Search for the cell housing the specified text and yield its (x, y) center coordinate. 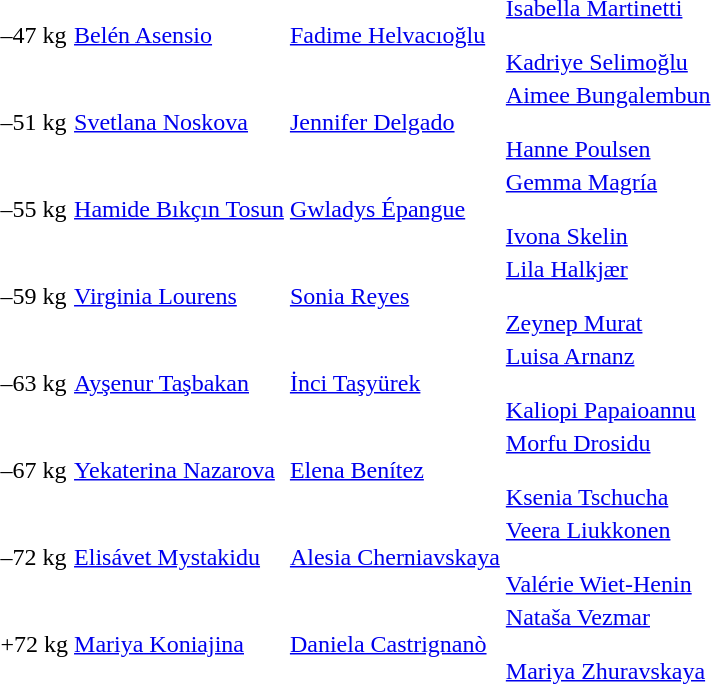
Alesia Cherniavskaya (394, 557)
Elisávet Mystakidu (180, 557)
Elena Benítez (394, 470)
Yekaterina Nazarova (180, 470)
Svetlana Noskova (180, 122)
Jennifer Delgado (394, 122)
Ayşenur Taşbakan (180, 383)
Hamide Bıkçın Tosun (180, 209)
Virginia Lourens (180, 296)
İnci Taşyürek (394, 383)
Sonia Reyes (394, 296)
Gwladys Épangue (394, 209)
